For the text-containing cell, return its midpoint in [x, y] coordinate format. 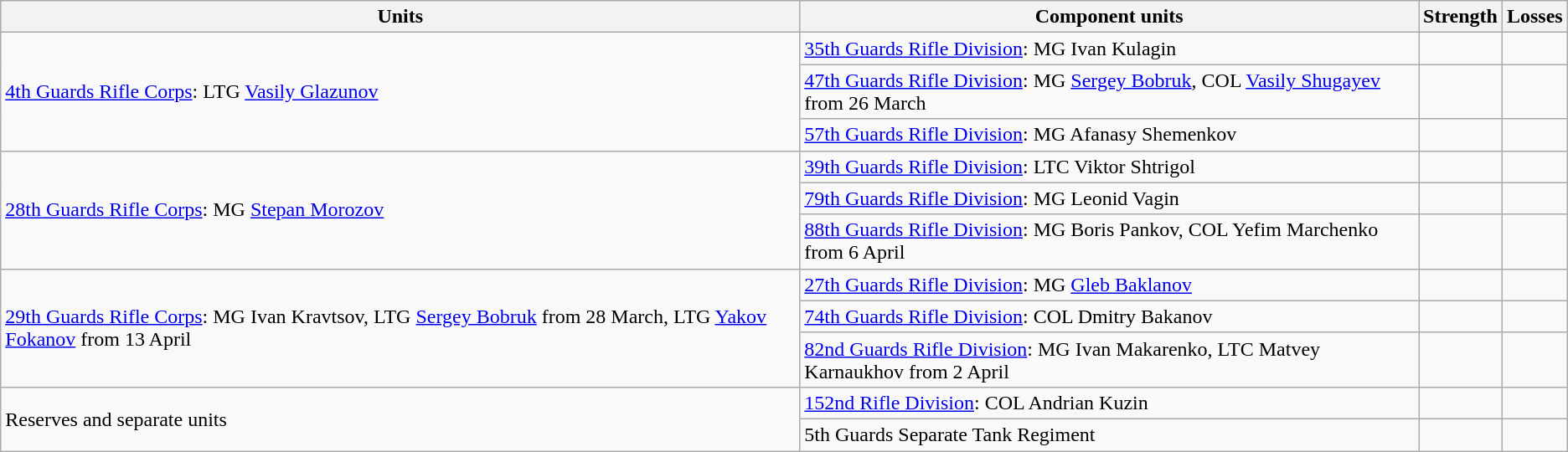
57th Guards Rifle Division: MG Afanasy Shemenkov [1109, 135]
Strength [1461, 17]
47th Guards Rifle Division: MG Sergey Bobruk, COL Vasily Shugayev from 26 March [1109, 92]
152nd Rifle Division: COL Andrian Kuzin [1109, 403]
28th Guards Rifle Corps: MG Stepan Morozov [400, 209]
74th Guards Rifle Division: COL Dmitry Bakanov [1109, 316]
Units [400, 17]
82nd Guards Rifle Division: MG Ivan Makarenko, LTC Matvey Karnaukhov from 2 April [1109, 360]
Reserves and separate units [400, 419]
27th Guards Rifle Division: MG Gleb Baklanov [1109, 285]
4th Guards Rifle Corps: LTG Vasily Glazunov [400, 92]
Component units [1109, 17]
29th Guards Rifle Corps: MG Ivan Kravtsov, LTG Sergey Bobruk from 28 March, LTG Yakov Fokanov from 13 April [400, 328]
88th Guards Rifle Division: MG Boris Pankov, COL Yefim Marchenko from 6 April [1109, 241]
35th Guards Rifle Division: MG Ivan Kulagin [1109, 49]
Losses [1534, 17]
79th Guards Rifle Division: MG Leonid Vagin [1109, 198]
39th Guards Rifle Division: LTC Viktor Shtrigol [1109, 167]
5th Guards Separate Tank Regiment [1109, 434]
